Return (X, Y) of the center of cell containing provided text 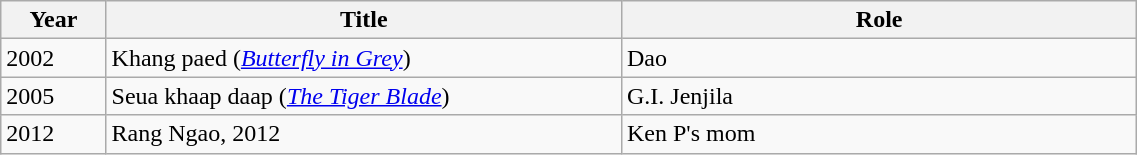
Ken P's mom (878, 134)
Role (878, 20)
2012 (54, 134)
Seua khaap daap (The Tiger Blade) (364, 96)
G.I. Jenjila (878, 96)
2005 (54, 96)
2002 (54, 58)
Year (54, 20)
Rang Ngao, 2012 (364, 134)
Dao (878, 58)
Khang paed (Butterfly in Grey) (364, 58)
Title (364, 20)
